Scan for the cell matching the given text and deliver its (X, Y) coordinate at center. 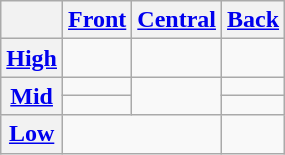
Mid (32, 96)
High (32, 58)
Front (98, 20)
Back (254, 20)
Central (177, 20)
Low (32, 134)
